Identify which cell holds the provided text, then report its (x, y) central coordinate. 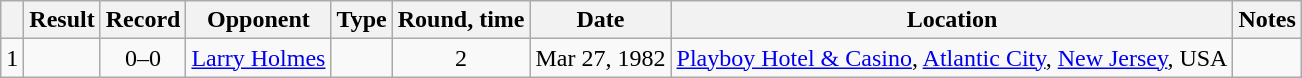
2 (461, 58)
Playboy Hotel & Casino, Atlantic City, New Jersey, USA (952, 58)
Date (600, 20)
Round, time (461, 20)
Record (143, 20)
Larry Holmes (258, 58)
Opponent (258, 20)
0–0 (143, 58)
1 (12, 58)
Type (362, 20)
Notes (1267, 20)
Mar 27, 1982 (600, 58)
Location (952, 20)
Result (62, 20)
